Determine the [X, Y] coordinate at the center of the cell enclosing the given text.  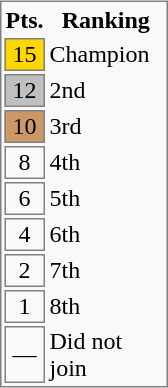
2 [24, 272]
6 [24, 200]
— [24, 356]
3rd [106, 128]
8th [106, 308]
4 [24, 236]
10 [24, 128]
1 [24, 308]
Champion [106, 56]
15 [24, 56]
2nd [106, 92]
12 [24, 92]
Did not join [106, 356]
Pts. [24, 21]
8 [24, 164]
7th [106, 272]
5th [106, 200]
4th [106, 164]
6th [106, 236]
Ranking [106, 21]
